Return (X, Y) of the center of cell containing provided text 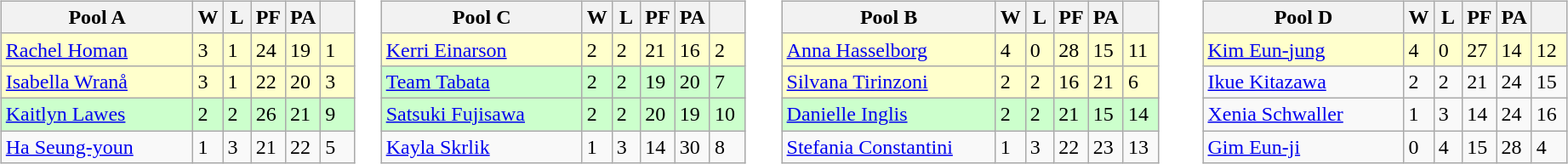
Xenia Schwaller (1303, 114)
Pool C (482, 17)
7 (727, 82)
Danielle Inglis (888, 114)
Pool B (888, 17)
30 (693, 147)
Isabella Wranå (97, 82)
9 (338, 114)
Kerri Einarson (482, 49)
Anna Hasselborg (888, 49)
Kayla Skrlik (482, 147)
11 (1140, 49)
Rachel Homan (97, 49)
Stefania Constantini (888, 147)
6 (1140, 82)
12 (1548, 49)
Kaitlyn Lawes (97, 114)
Gim Eun-ji (1303, 147)
Kim Eun-jung (1303, 49)
27 (1480, 49)
Team Tabata (482, 82)
Ha Seung-youn (97, 147)
Pool A (97, 17)
23 (1106, 147)
10 (727, 114)
5 (338, 147)
13 (1140, 147)
26 (268, 114)
8 (727, 147)
Silvana Tirinzoni (888, 82)
Pool D (1303, 17)
Satsuki Fujisawa (482, 114)
Ikue Kitazawa (1303, 82)
